Scan for the cell matching the given text and deliver its [X, Y] coordinate at center. 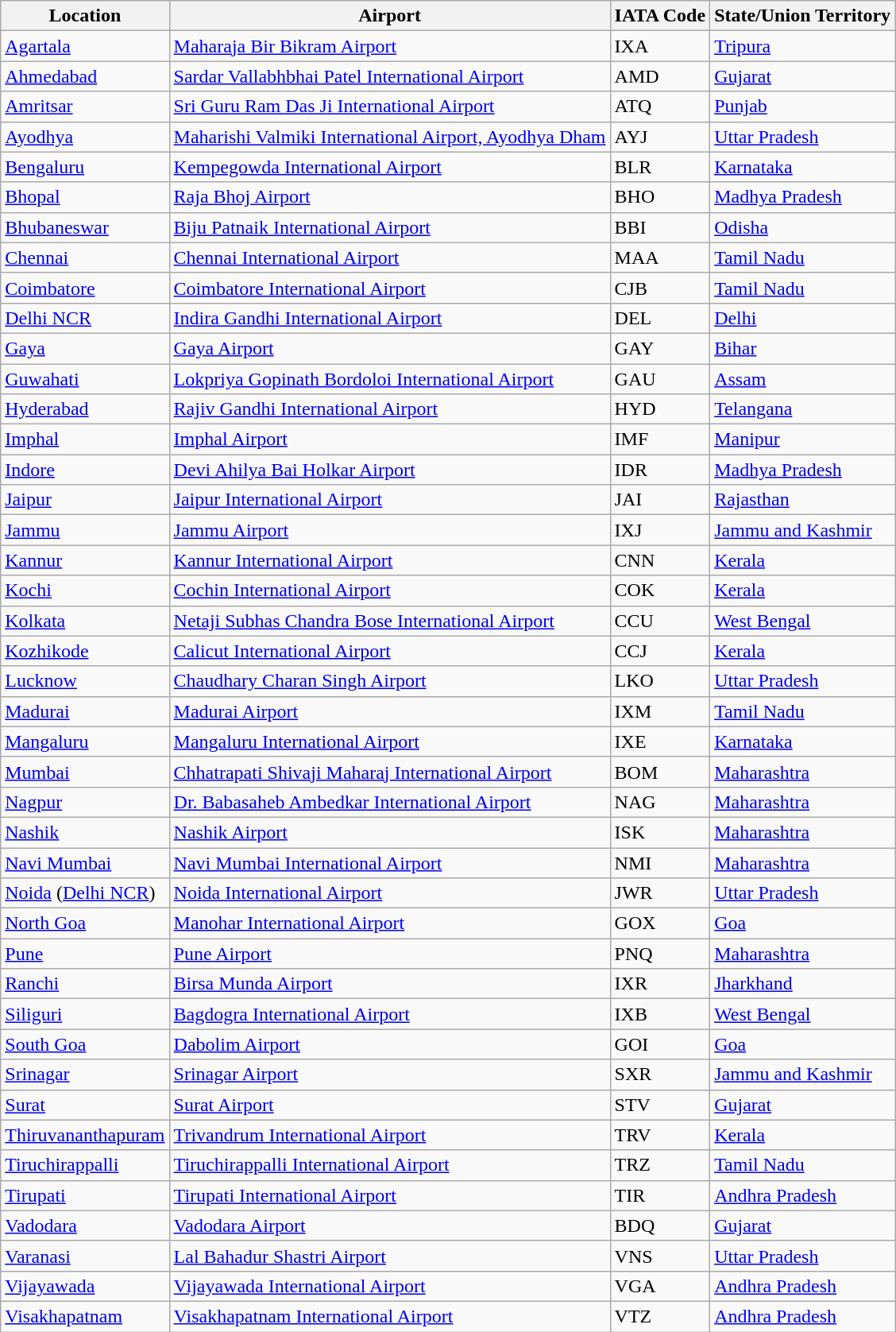
Pune [85, 954]
CCJ [660, 651]
Maharishi Valmiki International Airport, Ayodhya Dham [389, 137]
Madurai [85, 711]
Indore [85, 470]
Lal Bahadur Shastri Airport [389, 1256]
Coimbatore [85, 288]
Varanasi [85, 1256]
Punjab [802, 106]
Odisha [802, 227]
AMD [660, 76]
Madurai Airport [389, 711]
Bengaluru [85, 167]
Mangaluru [85, 742]
Birsa Munda Airport [389, 984]
North Goa [85, 923]
Chaudhary Charan Singh Airport [389, 681]
Vadodara [85, 1226]
Lokpriya Gopinath Bordoloi International Airport [389, 379]
Kannur International Airport [389, 560]
Trivandrum International Airport [389, 1135]
Jammu Airport [389, 530]
Manohar International Airport [389, 923]
Location [85, 16]
COK [660, 590]
TRV [660, 1135]
Thiruvananthapuram [85, 1135]
Tiruchirappalli [85, 1165]
Mumbai [85, 772]
Raja Bhoj Airport [389, 197]
Gaya Airport [389, 348]
Vadodara Airport [389, 1226]
Jammu [85, 530]
Srinagar Airport [389, 1075]
Kannur [85, 560]
IATA Code [660, 16]
Delhi NCR [85, 318]
State/Union Territory [802, 16]
NMI [660, 862]
MAA [660, 257]
Cochin International Airport [389, 590]
Vijayawada [85, 1286]
Jaipur [85, 500]
BOM [660, 772]
Chennai International Airport [389, 257]
Tiruchirappalli International Airport [389, 1165]
Nashik Airport [389, 832]
Surat Airport [389, 1105]
Noida (Delhi NCR) [85, 893]
Mangaluru International Airport [389, 742]
NAG [660, 802]
Chhatrapati Shivaji Maharaj International Airport [389, 772]
IXM [660, 711]
Calicut International Airport [389, 651]
Indira Gandhi International Airport [389, 318]
CNN [660, 560]
CJB [660, 288]
Telangana [802, 409]
Kochi [85, 590]
Chennai [85, 257]
IXJ [660, 530]
Amritsar [85, 106]
Jaipur International Airport [389, 500]
Kolkata [85, 621]
Vijayawada International Airport [389, 1286]
Dabolim Airport [389, 1044]
Devi Ahilya Bai Holkar Airport [389, 470]
Nashik [85, 832]
BDQ [660, 1226]
Tirupati International Airport [389, 1195]
TIR [660, 1195]
GAY [660, 348]
GOI [660, 1044]
Sri Guru Ram Das Ji International Airport [389, 106]
JAI [660, 500]
BBI [660, 227]
Tripura [802, 46]
Nagpur [85, 802]
Jharkhand [802, 984]
Imphal [85, 439]
VTZ [660, 1316]
Kozhikode [85, 651]
Ahmedabad [85, 76]
Agartala [85, 46]
ISK [660, 832]
Rajasthan [802, 500]
Coimbatore International Airport [389, 288]
Delhi [802, 318]
CCU [660, 621]
IXA [660, 46]
GOX [660, 923]
JWR [660, 893]
SXR [660, 1075]
IMF [660, 439]
BLR [660, 167]
GAU [660, 379]
Sardar Vallabhbhai Patel International Airport [389, 76]
Bagdogra International Airport [389, 1014]
Ayodhya [85, 137]
Siliguri [85, 1014]
IXR [660, 984]
LKO [660, 681]
ATQ [660, 106]
Assam [802, 379]
Rajiv Gandhi International Airport [389, 409]
Tirupati [85, 1195]
IXB [660, 1014]
Ranchi [85, 984]
VNS [660, 1256]
Manipur [802, 439]
Netaji Subhas Chandra Bose International Airport [389, 621]
Gaya [85, 348]
Lucknow [85, 681]
Visakhapatnam International Airport [389, 1316]
South Goa [85, 1044]
BHO [660, 197]
Imphal Airport [389, 439]
Bhopal [85, 197]
Srinagar [85, 1075]
Guwahati [85, 379]
VGA [660, 1286]
Kempegowda International Airport [389, 167]
Biju Patnaik International Airport [389, 227]
PNQ [660, 954]
Dr. Babasaheb Ambedkar International Airport [389, 802]
TRZ [660, 1165]
Surat [85, 1105]
Visakhapatnam [85, 1316]
Noida International Airport [389, 893]
Bhubaneswar [85, 227]
Bihar [802, 348]
Maharaja Bir Bikram Airport [389, 46]
DEL [660, 318]
IDR [660, 470]
STV [660, 1105]
HYD [660, 409]
Airport [389, 16]
Hyderabad [85, 409]
AYJ [660, 137]
Pune Airport [389, 954]
IXE [660, 742]
Navi Mumbai [85, 862]
Navi Mumbai International Airport [389, 862]
